Pinpoint the cell where the given text exists, returning its (X, Y) midpoint coordinate. 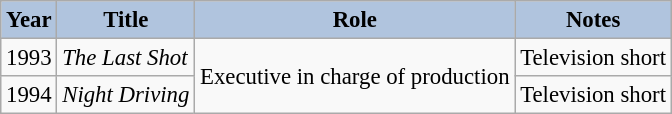
The Last Shot (126, 58)
Year (29, 20)
1994 (29, 95)
Role (355, 20)
Executive in charge of production (355, 76)
Night Driving (126, 95)
Title (126, 20)
Notes (593, 20)
1993 (29, 58)
